Return the [x, y] coordinate for the center point of the cell that contains the specified text.  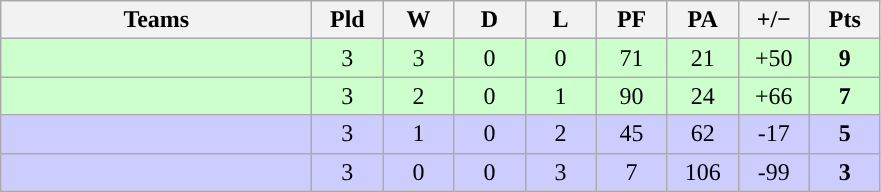
+66 [774, 96]
24 [702, 96]
PA [702, 20]
-99 [774, 172]
62 [702, 134]
D [490, 20]
+50 [774, 58]
90 [632, 96]
71 [632, 58]
9 [844, 58]
Teams [156, 20]
Pld [348, 20]
106 [702, 172]
Pts [844, 20]
45 [632, 134]
W [418, 20]
-17 [774, 134]
+/− [774, 20]
PF [632, 20]
21 [702, 58]
5 [844, 134]
L [560, 20]
